Search for the cell housing the specified text and yield its (x, y) center coordinate. 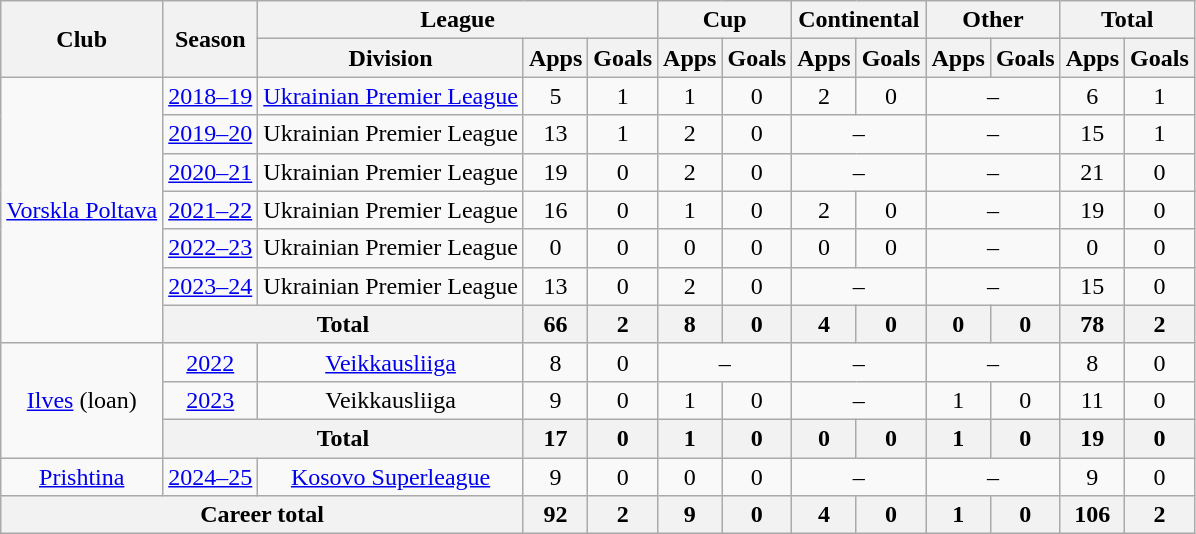
16 (555, 210)
78 (1092, 324)
Prishtina (82, 477)
Vorskla Poltava (82, 210)
Continental (859, 20)
Kosovo Superleague (391, 477)
Ilves (loan) (82, 400)
21 (1092, 172)
2023 (210, 400)
11 (1092, 400)
Career total (262, 515)
66 (555, 324)
17 (555, 438)
2024–25 (210, 477)
2020–21 (210, 172)
6 (1092, 96)
92 (555, 515)
2022 (210, 362)
Season (210, 39)
5 (555, 96)
2019–20 (210, 134)
2023–24 (210, 286)
106 (1092, 515)
2021–22 (210, 210)
Club (82, 39)
Cup (725, 20)
Division (391, 58)
League (458, 20)
2022–23 (210, 248)
Other (993, 20)
2018–19 (210, 96)
